Search for the cell housing the specified text and yield its (X, Y) center coordinate. 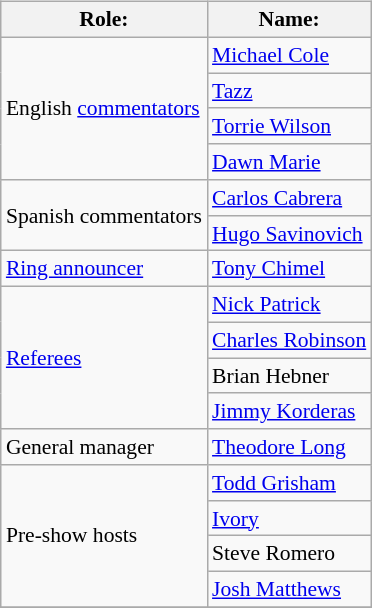
Todd Grisham (289, 483)
Tazz (289, 91)
English commentators (104, 108)
Ring announcer (104, 269)
Charles Robinson (289, 340)
Brian Hebner (289, 376)
Michael Cole (289, 55)
General manager (104, 447)
Steve Romero (289, 554)
Nick Patrick (289, 305)
Carlos Cabrera (289, 198)
Dawn Marie (289, 162)
Referees (104, 358)
Tony Chimel (289, 269)
Torrie Wilson (289, 126)
Role: (104, 20)
Josh Matthews (289, 590)
Theodore Long (289, 447)
Name: (289, 20)
Hugo Savinovich (289, 233)
Ivory (289, 518)
Pre-show hosts (104, 536)
Jimmy Korderas (289, 411)
Spanish commentators (104, 216)
